Pinpoint the cell where the given text exists, returning its [x, y] midpoint coordinate. 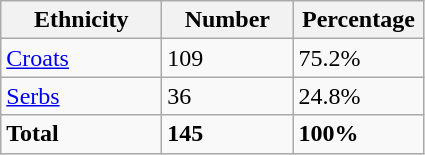
100% [358, 134]
Total [82, 134]
24.8% [358, 96]
75.2% [358, 58]
36 [228, 96]
Number [228, 20]
Ethnicity [82, 20]
109 [228, 58]
Percentage [358, 20]
145 [228, 134]
Serbs [82, 96]
Croats [82, 58]
